Return the [x, y] coordinate for the center point of the cell that contains the specified text.  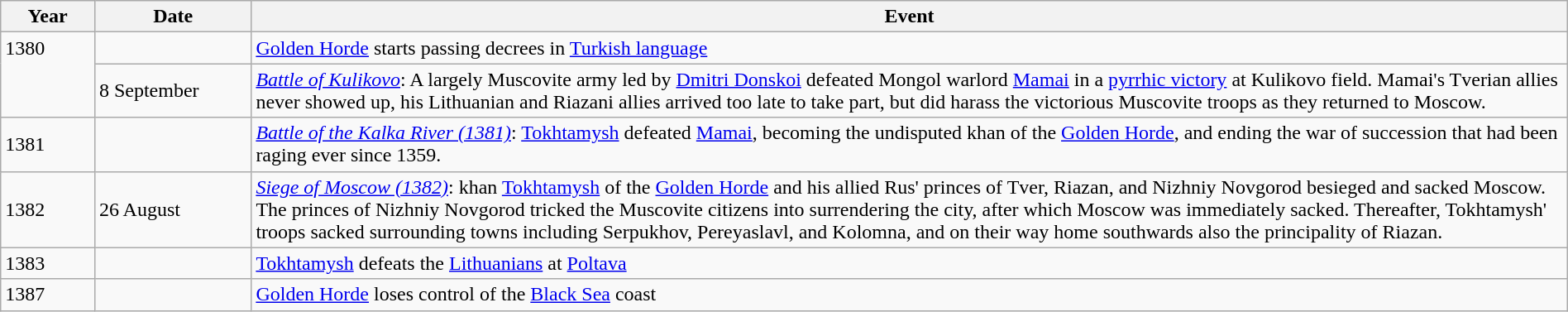
1381 [48, 144]
Year [48, 17]
8 September [172, 91]
Golden Horde loses control of the Black Sea coast [910, 295]
26 August [172, 209]
Event [910, 17]
Golden Horde starts passing decrees in Turkish language [910, 48]
1382 [48, 209]
1380 [48, 74]
Tokhtamysh defeats the Lithuanians at Poltava [910, 263]
Date [172, 17]
1387 [48, 295]
1383 [48, 263]
